Scan for the cell matching the given text and deliver its [X, Y] coordinate at center. 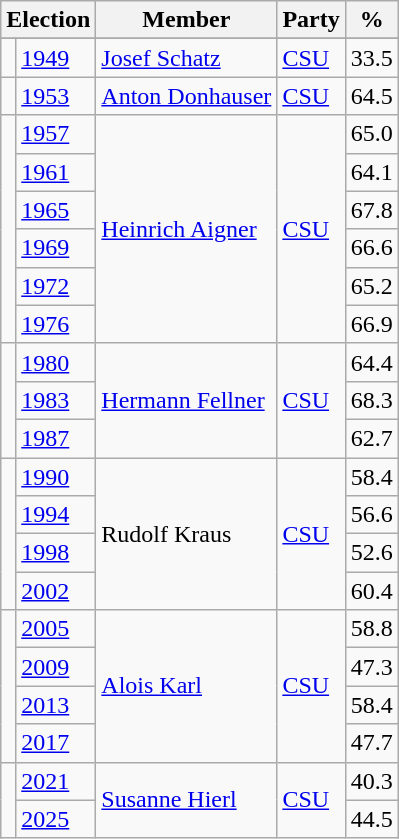
2002 [56, 591]
62.7 [372, 438]
Election [48, 20]
2005 [56, 629]
Hermann Fellner [186, 400]
47.3 [372, 667]
44.5 [372, 819]
47.7 [372, 743]
2009 [56, 667]
66.6 [372, 248]
66.9 [372, 324]
% [372, 20]
65.2 [372, 286]
Party [311, 20]
1987 [56, 438]
Josef Schatz [186, 58]
1994 [56, 515]
2017 [56, 743]
67.8 [372, 210]
2013 [56, 705]
1990 [56, 477]
2025 [56, 819]
1998 [56, 553]
2021 [56, 781]
1949 [56, 58]
52.6 [372, 553]
Heinrich Aigner [186, 229]
40.3 [372, 781]
64.1 [372, 172]
60.4 [372, 591]
1980 [56, 362]
58.8 [372, 629]
1961 [56, 172]
1972 [56, 286]
1969 [56, 248]
Susanne Hierl [186, 800]
1953 [56, 96]
1983 [56, 400]
Anton Donhauser [186, 96]
65.0 [372, 134]
56.6 [372, 515]
Rudolf Kraus [186, 534]
Member [186, 20]
68.3 [372, 400]
Alois Karl [186, 686]
33.5 [372, 58]
64.5 [372, 96]
64.4 [372, 362]
1965 [56, 210]
1957 [56, 134]
1976 [56, 324]
